Extract the (X, Y) coordinate from the center of the cell holding the provided text.  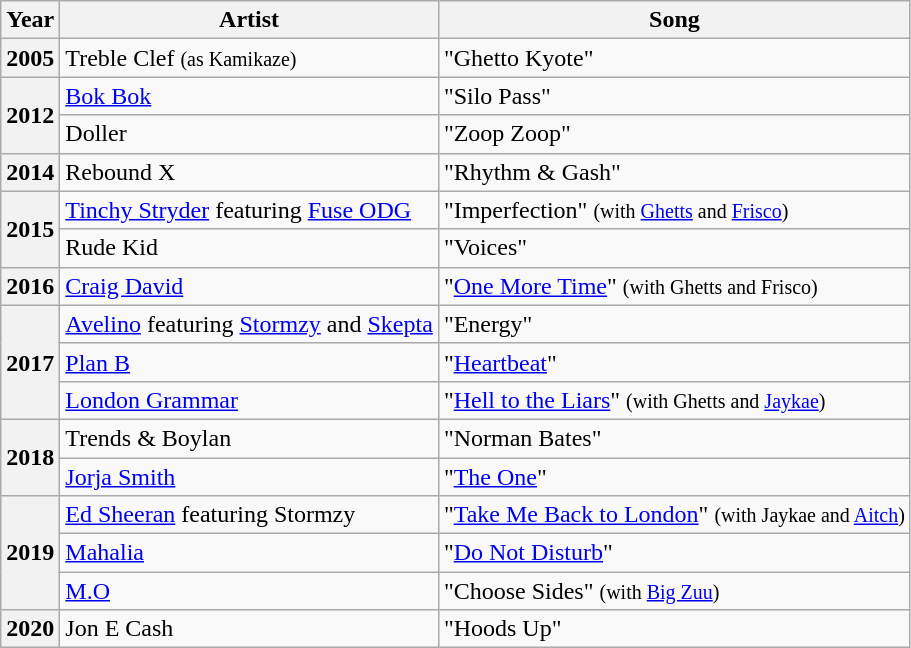
Jon E Cash (250, 629)
Avelino featuring Stormzy and Skepta (250, 324)
"Imperfection" (with Ghetts and Frisco) (674, 210)
Jorja Smith (250, 477)
"One More Time" (with Ghetts and Frisco) (674, 286)
Craig David (250, 286)
"Hoods Up" (674, 629)
2014 (30, 172)
2016 (30, 286)
M.O (250, 591)
Mahalia (250, 553)
Treble Clef (as Kamikaze) (250, 58)
Rude Kid (250, 248)
"Zoop Zoop" (674, 134)
"Voices" (674, 248)
Year (30, 20)
2018 (30, 457)
Tinchy Stryder featuring Fuse ODG (250, 210)
"Do Not Disturb" (674, 553)
London Grammar (250, 400)
"Silo Pass" (674, 96)
2012 (30, 115)
2020 (30, 629)
Plan B (250, 362)
"Take Me Back to London" (with Jaykae and Aitch) (674, 515)
Rebound X (250, 172)
2019 (30, 553)
2005 (30, 58)
"Ghetto Kyote" (674, 58)
"Rhythm & Gash" (674, 172)
Trends & Boylan (250, 438)
"Norman Bates" (674, 438)
Doller (250, 134)
Artist (250, 20)
"Energy" (674, 324)
"Choose Sides" (with Big Zuu) (674, 591)
"Heartbeat" (674, 362)
2015 (30, 229)
Bok Bok (250, 96)
2017 (30, 362)
Ed Sheeran featuring Stormzy (250, 515)
Song (674, 20)
"Hell to the Liars" (with Ghetts and Jaykae) (674, 400)
"The One" (674, 477)
